Output the (X, Y) coordinate of the center of the cell containing the given text.  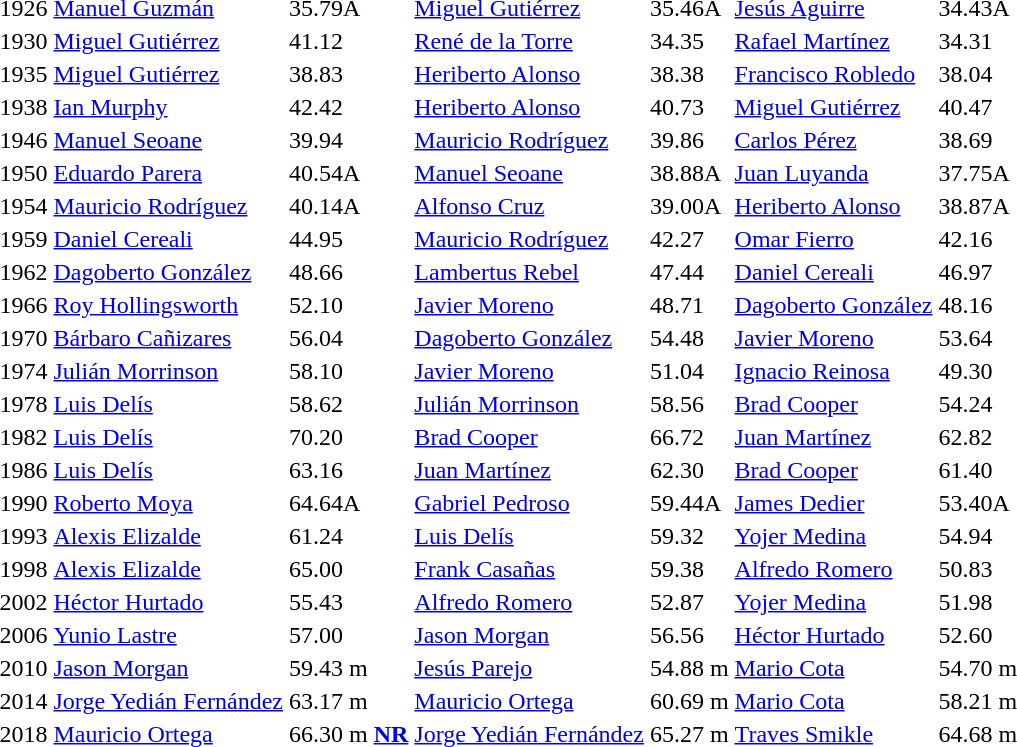
Jorge Yedián Fernández (168, 701)
40.54A (349, 173)
42.27 (689, 239)
52.10 (349, 305)
Alfonso Cruz (530, 206)
66.72 (689, 437)
57.00 (349, 635)
58.56 (689, 404)
40.14A (349, 206)
61.24 (349, 536)
Ignacio Reinosa (834, 371)
Mauricio Ortega (530, 701)
Omar Fierro (834, 239)
James Dedier (834, 503)
64.64A (349, 503)
41.12 (349, 41)
62.30 (689, 470)
Ian Murphy (168, 107)
Bárbaro Cañizares (168, 338)
Frank Casañas (530, 569)
René de la Torre (530, 41)
Roy Hollingsworth (168, 305)
Eduardo Parera (168, 173)
Yunio Lastre (168, 635)
39.00A (689, 206)
48.66 (349, 272)
59.38 (689, 569)
56.56 (689, 635)
58.62 (349, 404)
58.10 (349, 371)
60.69 m (689, 701)
38.38 (689, 74)
Rafael Martínez (834, 41)
56.04 (349, 338)
54.88 m (689, 668)
38.88A (689, 173)
Carlos Pérez (834, 140)
51.04 (689, 371)
63.17 m (349, 701)
59.32 (689, 536)
65.00 (349, 569)
Jesús Parejo (530, 668)
34.35 (689, 41)
38.83 (349, 74)
70.20 (349, 437)
Roberto Moya (168, 503)
40.73 (689, 107)
48.71 (689, 305)
52.87 (689, 602)
59.43 m (349, 668)
39.94 (349, 140)
Francisco Robledo (834, 74)
Lambertus Rebel (530, 272)
54.48 (689, 338)
42.42 (349, 107)
39.86 (689, 140)
Gabriel Pedroso (530, 503)
44.95 (349, 239)
55.43 (349, 602)
59.44A (689, 503)
63.16 (349, 470)
47.44 (689, 272)
Juan Luyanda (834, 173)
